Identify which cell holds the provided text, then report its (X, Y) central coordinate. 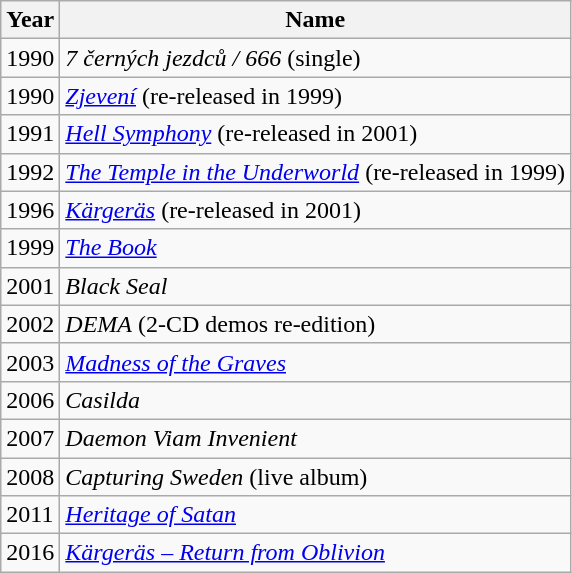
Daemon Viam Invenient (316, 438)
2002 (30, 324)
The Book (316, 248)
Heritage of Satan (316, 515)
Zjevení (re-released in 1999) (316, 96)
Year (30, 20)
2008 (30, 477)
2006 (30, 400)
1992 (30, 172)
2003 (30, 362)
2011 (30, 515)
Casilda (316, 400)
Name (316, 20)
The Temple in the Underworld (re-released in 1999) (316, 172)
7 černých jezdců / 666 (single) (316, 58)
1991 (30, 134)
Hell Symphony (re-released in 2001) (316, 134)
1999 (30, 248)
Kärgeräs (re-released in 2001) (316, 210)
DEMA (2-CD demos re-edition) (316, 324)
Capturing Sweden (live album) (316, 477)
2001 (30, 286)
Kärgeräs – Return from Oblivion (316, 553)
Black Seal (316, 286)
2016 (30, 553)
Madness of the Graves (316, 362)
1996 (30, 210)
2007 (30, 438)
